Return [x, y] of the center of cell containing provided text 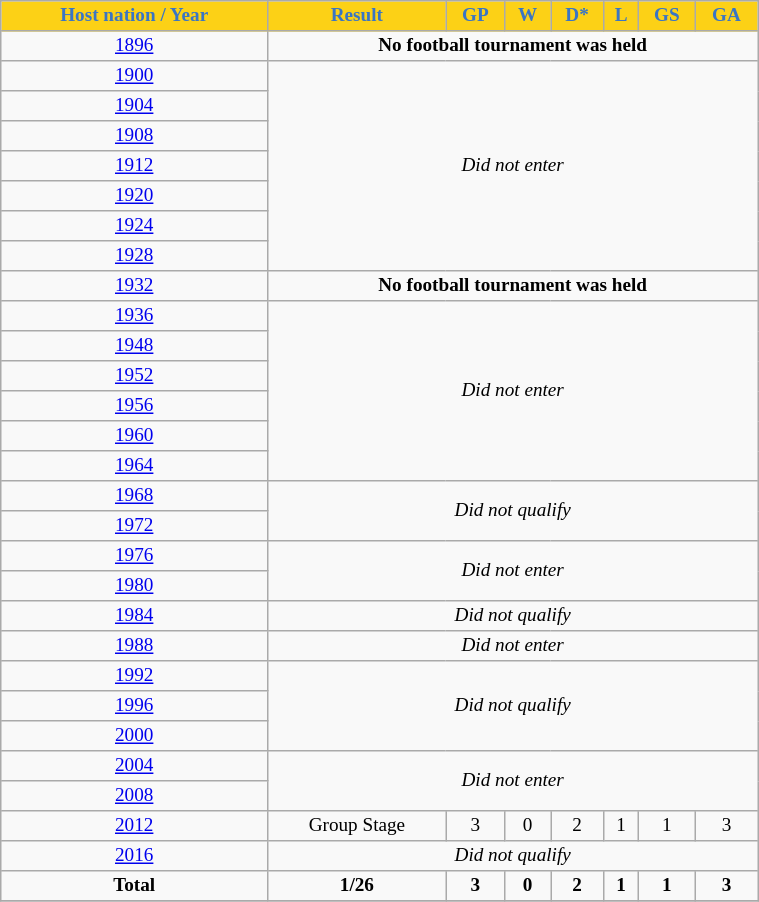
1988 [134, 646]
2016 [134, 856]
2008 [134, 796]
1972 [134, 526]
Result [357, 16]
1/26 [357, 886]
1908 [134, 136]
1968 [134, 496]
GS [666, 16]
1952 [134, 376]
2000 [134, 736]
Total [134, 886]
1948 [134, 346]
1996 [134, 706]
D* [576, 16]
1992 [134, 676]
1964 [134, 466]
1960 [134, 436]
1980 [134, 586]
L [622, 16]
1912 [134, 166]
W [528, 16]
1976 [134, 556]
1924 [134, 226]
1920 [134, 196]
1956 [134, 406]
GP [476, 16]
2012 [134, 826]
GA [726, 16]
Group Stage [357, 826]
1936 [134, 316]
1900 [134, 76]
1932 [134, 286]
1896 [134, 46]
1984 [134, 616]
1904 [134, 106]
2004 [134, 766]
Host nation / Year [134, 16]
1928 [134, 256]
